Provide the (X, Y) coordinate of the cell's center where the given text is located.  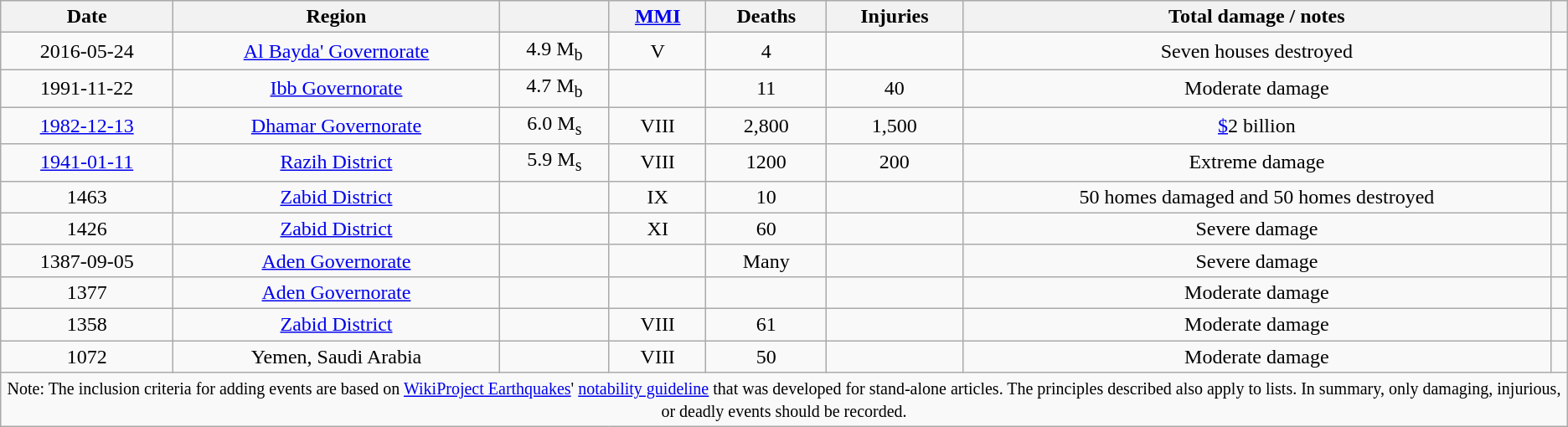
1426 (87, 229)
50 homes damaged and 50 homes destroyed (1256, 197)
2,800 (766, 126)
60 (766, 229)
5.9 Ms (554, 162)
Injuries (895, 17)
Total damage / notes (1256, 17)
Extreme damage (1256, 162)
11 (766, 88)
4.9 Mb (554, 51)
200 (895, 162)
XI (658, 229)
1072 (87, 356)
40 (895, 88)
1941-01-11 (87, 162)
Razih District (337, 162)
10 (766, 197)
1200 (766, 162)
2016-05-24 (87, 51)
4 (766, 51)
1358 (87, 324)
IX (658, 197)
Many (766, 260)
1991-11-22 (87, 88)
1463 (87, 197)
4.7 Mb (554, 88)
1982-12-13 (87, 126)
1377 (87, 292)
61 (766, 324)
Dhamar Governorate (337, 126)
50 (766, 356)
1,500 (895, 126)
1387-09-05 (87, 260)
Date (87, 17)
$2 billion (1256, 126)
Yemen, Saudi Arabia (337, 356)
V (658, 51)
6.0 Ms (554, 126)
Ibb Governorate (337, 88)
MMI (658, 17)
Al Bayda' Governorate (337, 51)
Seven houses destroyed (1256, 51)
Deaths (766, 17)
Region (337, 17)
